Provide the [x, y] coordinate of the cell's center where the given text is located.  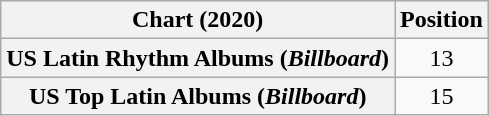
US Latin Rhythm Albums (Billboard) [198, 58]
US Top Latin Albums (Billboard) [198, 96]
Chart (2020) [198, 20]
15 [442, 96]
13 [442, 58]
Position [442, 20]
